Scan for the cell matching the given text and deliver its (X, Y) coordinate at center. 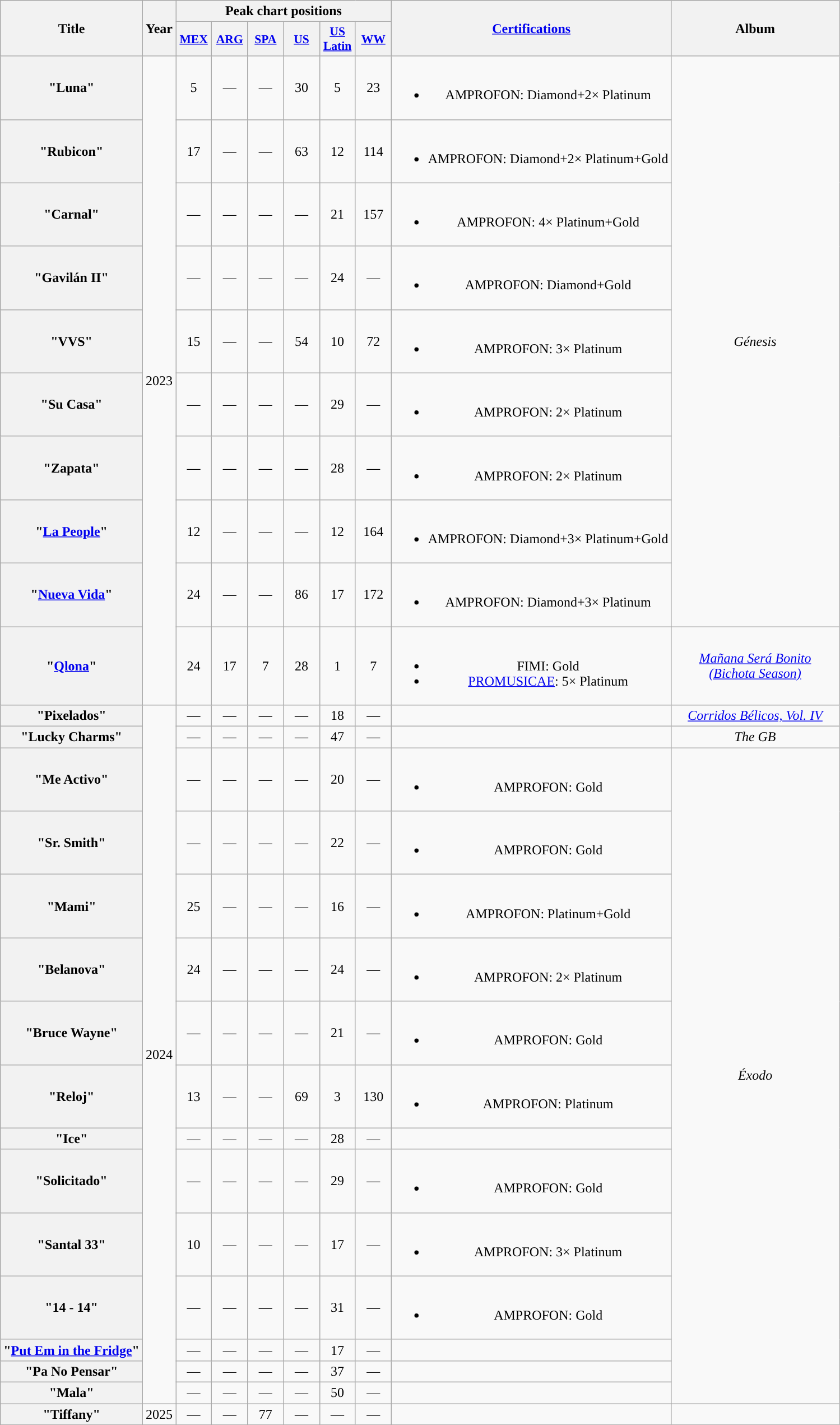
AMPROFON: 4× Platinum+Gold (531, 214)
SPA (266, 39)
"Santal 33" (72, 1244)
"Ice" (72, 1139)
"Qlona" (72, 666)
25 (194, 906)
"14 - 14" (72, 1307)
47 (337, 737)
"Nueva Vida" (72, 594)
20 (337, 779)
86 (301, 594)
Title (72, 28)
"Put Em in the Fridge" (72, 1350)
Éxodo (755, 1076)
"Zapata" (72, 468)
AMPROFON: Platinum+Gold (531, 906)
157 (373, 214)
1 (337, 666)
69 (301, 1096)
Mañana Será Bonito (Bichota Season) (755, 666)
AMPROFON: Diamond+2× Platinum (531, 87)
22 (337, 843)
The GB (755, 737)
Album (755, 28)
"Bruce Wayne" (72, 1033)
Year (159, 28)
"Lucky Charms" (72, 737)
"Carnal" (72, 214)
AMPROFON: Platinum (531, 1096)
"Rubicon" (72, 151)
2025 (159, 1414)
AMPROFON: Diamond+3× Platinum+Gold (531, 531)
"Sr. Smith" (72, 843)
13 (194, 1096)
72 (373, 341)
"Gavilán II" (72, 278)
"VVS" (72, 341)
US (301, 39)
Génesis (755, 341)
AMPROFON: Diamond+Gold (531, 278)
164 (373, 531)
"Pixelados" (72, 716)
"Tiffany" (72, 1414)
"Reloj" (72, 1096)
"Pa No Pensar" (72, 1371)
"Luna" (72, 87)
15 (194, 341)
Corridos Bélicos, Vol. IV (755, 716)
130 (373, 1096)
18 (337, 716)
16 (337, 906)
"Mala" (72, 1392)
77 (266, 1414)
"Mami" (72, 906)
23 (373, 87)
172 (373, 594)
31 (337, 1307)
AMPROFON: Diamond+2× Platinum+Gold (531, 151)
37 (337, 1371)
ARG (230, 39)
"Me Activo" (72, 779)
FIMI: GoldPROMUSICAE: 5× Platinum (531, 666)
2023 (159, 381)
63 (301, 151)
"La People" (72, 531)
"Solicitado" (72, 1181)
3 (337, 1096)
30 (301, 87)
MEX (194, 39)
50 (337, 1392)
2024 (159, 1054)
WW (373, 39)
USLatin (337, 39)
54 (301, 341)
Certifications (531, 28)
AMPROFON: Diamond+3× Platinum (531, 594)
Peak chart positions (284, 11)
"Su Casa" (72, 405)
"Belanova" (72, 970)
114 (373, 151)
